For the text-containing cell, return its midpoint in [x, y] coordinate format. 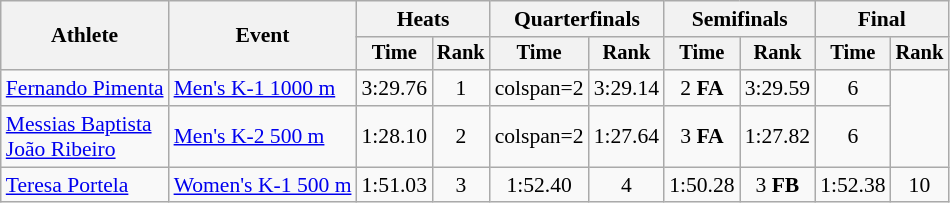
3 FB [778, 185]
Semifinals [740, 19]
2 [461, 136]
10 [920, 185]
1:27.64 [626, 136]
Men's K-2 500 m [263, 136]
Fernando Pimenta [85, 88]
1:52.40 [540, 185]
4 [626, 185]
1:27.82 [778, 136]
3:29.76 [394, 88]
1:50.28 [702, 185]
1:52.38 [852, 185]
1 [461, 88]
3 FA [702, 136]
Athlete [85, 36]
Quarterfinals [578, 19]
3:29.14 [626, 88]
2 FA [702, 88]
Teresa Portela [85, 185]
3 [461, 185]
Final [882, 19]
Women's K-1 500 m [263, 185]
1:51.03 [394, 185]
Messias BaptistaJoão Ribeiro [85, 136]
Men's K-1 1000 m [263, 88]
Event [263, 36]
3:29.59 [778, 88]
Heats [424, 19]
1:28.10 [394, 136]
